Capture the cell that displays the provided text and extract its (x, y) central coordinate. 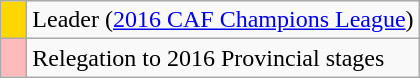
Leader (2016 CAF Champions League) (223, 20)
Relegation to 2016 Provincial stages (223, 58)
